Capture the cell that displays the provided text and extract its [X, Y] central coordinate. 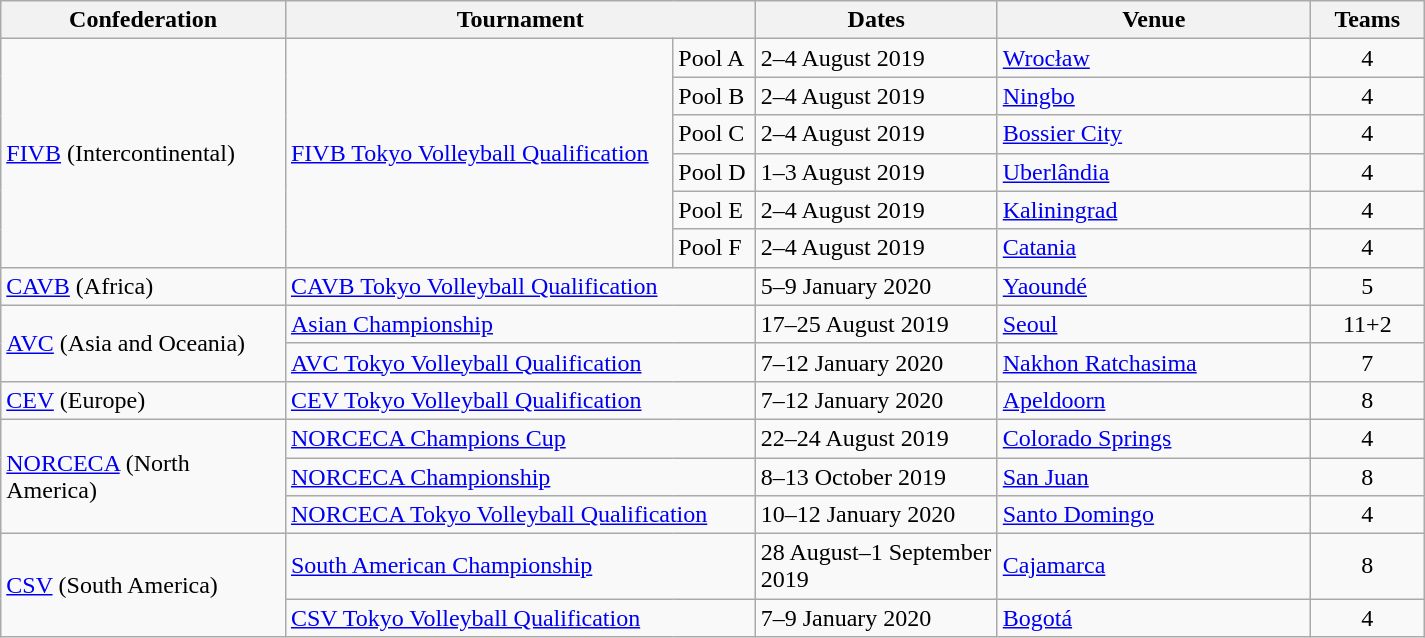
Uberlândia [1154, 172]
Bossier City [1154, 134]
Santo Domingo [1154, 515]
Catania [1154, 248]
Kaliningrad [1154, 210]
5 [1367, 286]
CAVB Tokyo Volleyball Qualification [520, 286]
Tournament [520, 20]
South American Championship [520, 566]
CSV Tokyo Volleyball Qualification [520, 618]
NORCECA (North America) [144, 476]
Venue [1154, 20]
Pool D [714, 172]
Pool B [714, 96]
Cajamarca [1154, 566]
CEV (Europe) [144, 400]
Apeldoorn [1154, 400]
San Juan [1154, 477]
AVC Tokyo Volleyball Qualification [520, 362]
NORCECA Tokyo Volleyball Qualification [520, 515]
AVC (Asia and Oceania) [144, 343]
Pool C [714, 134]
5–9 January 2020 [876, 286]
17–25 August 2019 [876, 324]
Seoul [1154, 324]
Colorado Springs [1154, 438]
Pool F [714, 248]
Pool A [714, 58]
Yaoundé [1154, 286]
CAVB (Africa) [144, 286]
22–24 August 2019 [876, 438]
CEV Tokyo Volleyball Qualification [520, 400]
FIVB Tokyo Volleyball Qualification [478, 153]
10–12 January 2020 [876, 515]
Pool E [714, 210]
11+2 [1367, 324]
FIVB (Intercontinental) [144, 153]
Teams [1367, 20]
Asian Championship [520, 324]
Bogotá [1154, 618]
NORCECA Championship [520, 477]
8–13 October 2019 [876, 477]
CSV (South America) [144, 586]
Dates [876, 20]
7–9 January 2020 [876, 618]
1–3 August 2019 [876, 172]
7 [1367, 362]
28 August–1 September 2019 [876, 566]
Nakhon Ratchasima [1154, 362]
NORCECA Champions Cup [520, 438]
Wrocław [1154, 58]
Ningbo [1154, 96]
Confederation [144, 20]
